Return the (X, Y) coordinate for the center point of the cell that contains the specified text.  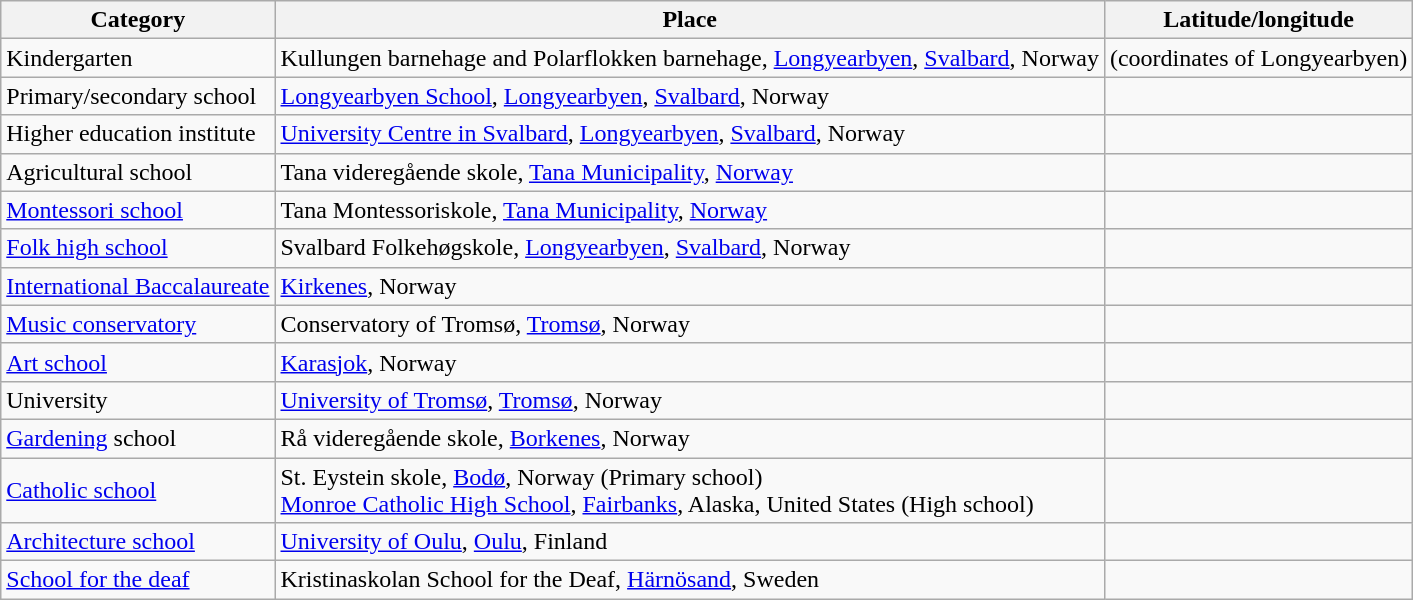
Art school (138, 362)
Tana Montessoriskole, Tana Municipality, Norway (690, 210)
Architecture school (138, 542)
Kirkenes, Norway (690, 286)
Tana videregående skole, Tana Municipality, Norway (690, 172)
Svalbard Folkehøgskole, Longyearbyen, Svalbard, Norway (690, 248)
University of Oulu, Oulu, Finland (690, 542)
Rå videregående skole, Borkenes, Norway (690, 438)
Folk high school (138, 248)
(coordinates of Longyearbyen) (1258, 58)
Latitude/longitude (1258, 20)
Catholic school (138, 490)
University of Tromsø, Tromsø, Norway (690, 400)
Higher education institute (138, 134)
University (138, 400)
International Baccalaureate (138, 286)
Primary/secondary school (138, 96)
Music conservatory (138, 324)
Agricultural school (138, 172)
St. Eystein skole, Bodø, Norway (Primary school)Monroe Catholic High School, Fairbanks, Alaska, United States (High school) (690, 490)
Kullungen barnehage and Polarflokken barnehage, Longyearbyen, Svalbard, Norway (690, 58)
Conservatory of Tromsø, Tromsø, Norway (690, 324)
Karasjok, Norway (690, 362)
Longyearbyen School, Longyearbyen, Svalbard, Norway (690, 96)
School for the deaf (138, 580)
Gardening school (138, 438)
Kindergarten (138, 58)
Category (138, 20)
Kristinaskolan School for the Deaf, Härnösand, Sweden (690, 580)
Montessori school (138, 210)
Place (690, 20)
University Centre in Svalbard, Longyearbyen, Svalbard, Norway (690, 134)
